Return the [x, y] coordinate for the center point of the cell that contains the specified text.  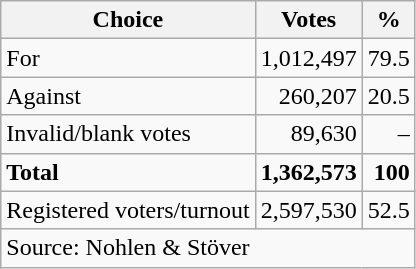
For [128, 58]
1,012,497 [308, 58]
79.5 [388, 58]
Votes [308, 20]
Total [128, 172]
Source: Nohlen & Stöver [208, 248]
260,207 [308, 96]
Choice [128, 20]
% [388, 20]
1,362,573 [308, 172]
100 [388, 172]
Invalid/blank votes [128, 134]
2,597,530 [308, 210]
Registered voters/turnout [128, 210]
– [388, 134]
52.5 [388, 210]
20.5 [388, 96]
89,630 [308, 134]
Against [128, 96]
